Extract the [x, y] coordinate from the center of the cell holding the provided text.  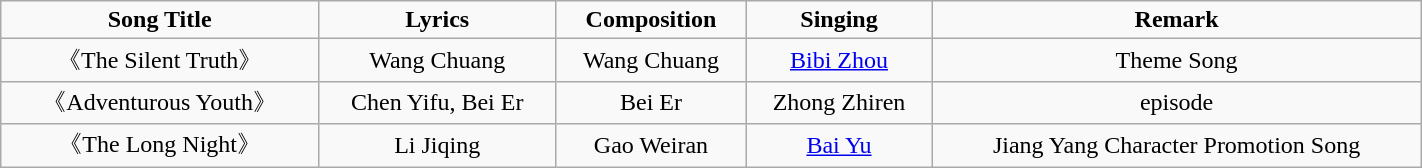
Chen Yifu, Bei Er [438, 102]
episode [1176, 102]
Lyrics [438, 20]
Remark [1176, 20]
Bibi Zhou [839, 60]
《The Silent Truth》 [160, 60]
Bai Yu [839, 146]
Composition [651, 20]
Zhong Zhiren [839, 102]
Jiang Yang Character Promotion Song [1176, 146]
《Adventurous Youth》 [160, 102]
Gao Weiran [651, 146]
Li Jiqing [438, 146]
Singing [839, 20]
Song Title [160, 20]
Theme Song [1176, 60]
Bei Er [651, 102]
《The Long Night》 [160, 146]
